Determine the [x, y] coordinate at the center of the cell enclosing the given text.  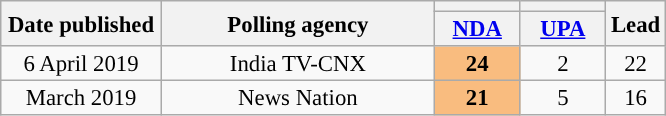
16 [636, 98]
NDA [477, 30]
Date published [82, 24]
22 [636, 64]
2 [563, 64]
UPA [563, 30]
21 [477, 98]
Polling agency [298, 24]
6 April 2019 [82, 64]
Lead [636, 24]
24 [477, 64]
News Nation [298, 98]
India TV-CNX [298, 64]
March 2019 [82, 98]
5 [563, 98]
